Detect which cell encompasses the target text, then output its [X, Y] center coordinate. 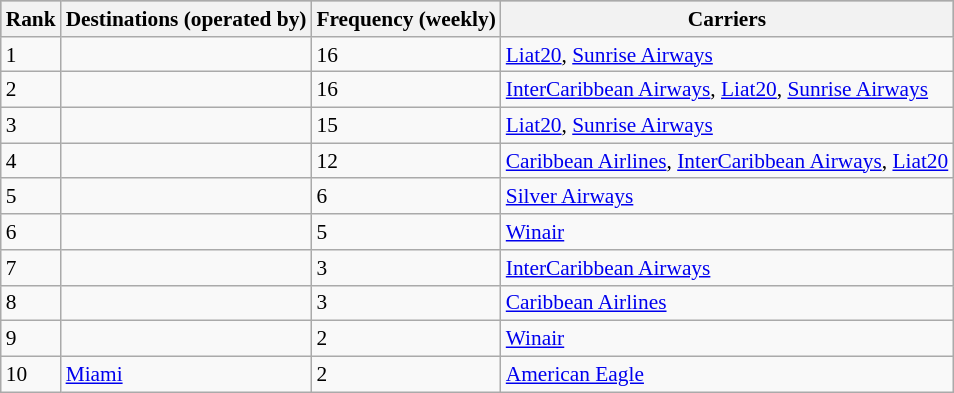
Carriers [727, 19]
Silver Airways [727, 197]
InterCaribbean Airways, Liat20, Sunrise Airways [727, 90]
American Eagle [727, 374]
Miami [186, 374]
Frequency (weekly) [406, 19]
12 [406, 161]
8 [31, 303]
Caribbean Airlines [727, 303]
Rank [31, 19]
1 [31, 55]
15 [406, 126]
9 [31, 339]
10 [31, 374]
7 [31, 268]
Destinations (operated by) [186, 19]
Caribbean Airlines, InterCaribbean Airways, Liat20 [727, 161]
InterCaribbean Airways [727, 268]
4 [31, 161]
